Capture the cell that displays the provided text and extract its (X, Y) central coordinate. 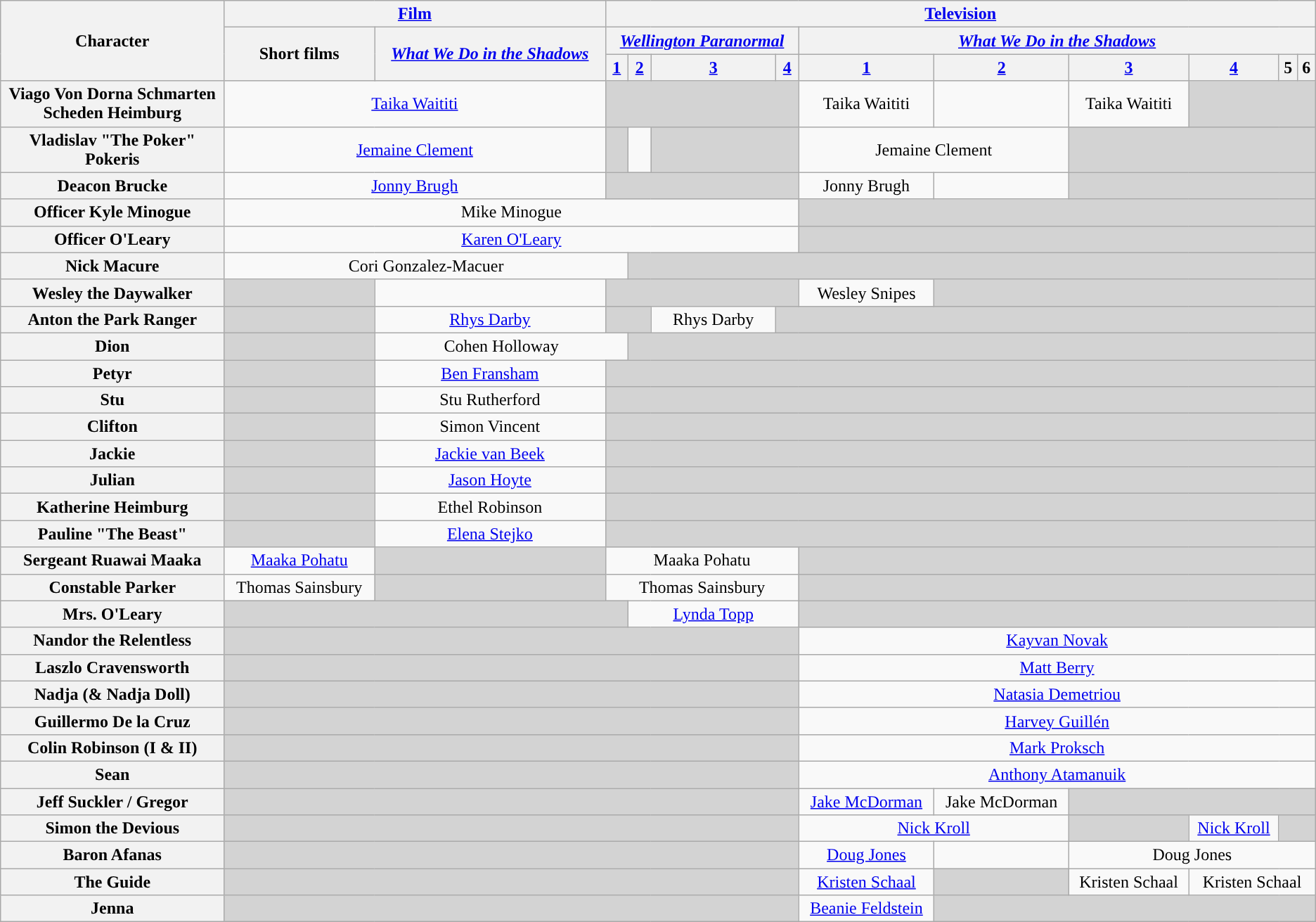
Vladislav "The Poker" Pokeris (112, 149)
Constable Parker (112, 587)
Ethel Robinson (490, 507)
5 (1288, 68)
Jackie (112, 454)
Character (112, 41)
Officer O'Leary (112, 239)
Jeff Suckler / Gregor (112, 801)
Julian (112, 480)
Mrs. O'Leary (112, 614)
Lynda Topp (713, 614)
Cohen Holloway (502, 346)
Viago Von Dorna Schmarten Scheden Heimburg (112, 104)
Stu (112, 400)
Television (960, 14)
Guillermo De la Cruz (112, 721)
Colin Robinson (I & II) (112, 748)
Anton the Park Ranger (112, 319)
Clifton (112, 427)
Harvey Guillén (1057, 721)
Wellington Paranormal (702, 41)
Dion (112, 346)
Nick Macure (112, 266)
Wesley the Daywalker (112, 293)
Ben Fransham (490, 373)
Nandor the Relentless (112, 641)
Mike Minogue (512, 212)
Jason Hoyte (490, 480)
Sergeant Ruawai Maaka (112, 561)
Matt Berry (1057, 667)
Natasia Demetriou (1057, 694)
Mark Proksch (1057, 748)
Sean (112, 774)
Short films (299, 54)
Kayvan Novak (1057, 641)
Stu Rutherford (490, 400)
Laszlo Cravensworth (112, 667)
Baron Afanas (112, 855)
Pauline "The Beast" (112, 534)
Jackie van Beek (490, 454)
Anthony Atamanuik (1057, 774)
Cori Gonzalez-Macuer (426, 266)
6 (1306, 68)
Jenna (112, 909)
Nadja (& Nadja Doll) (112, 694)
Deacon Brucke (112, 186)
Simon the Devious (112, 828)
Film (415, 14)
Karen O'Leary (512, 239)
Elena Stejko (490, 534)
Officer Kyle Minogue (112, 212)
Wesley Snipes (866, 293)
Katherine Heimburg (112, 507)
Simon Vincent (490, 427)
Beanie Feldstein (866, 909)
Petyr (112, 373)
The Guide (112, 882)
